Locate the cell with the specified text and output its [X, Y] center coordinate. 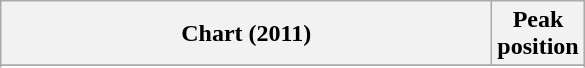
Peakposition [538, 34]
Chart (2011) [246, 34]
